Return (X, Y) of the center of cell containing provided text 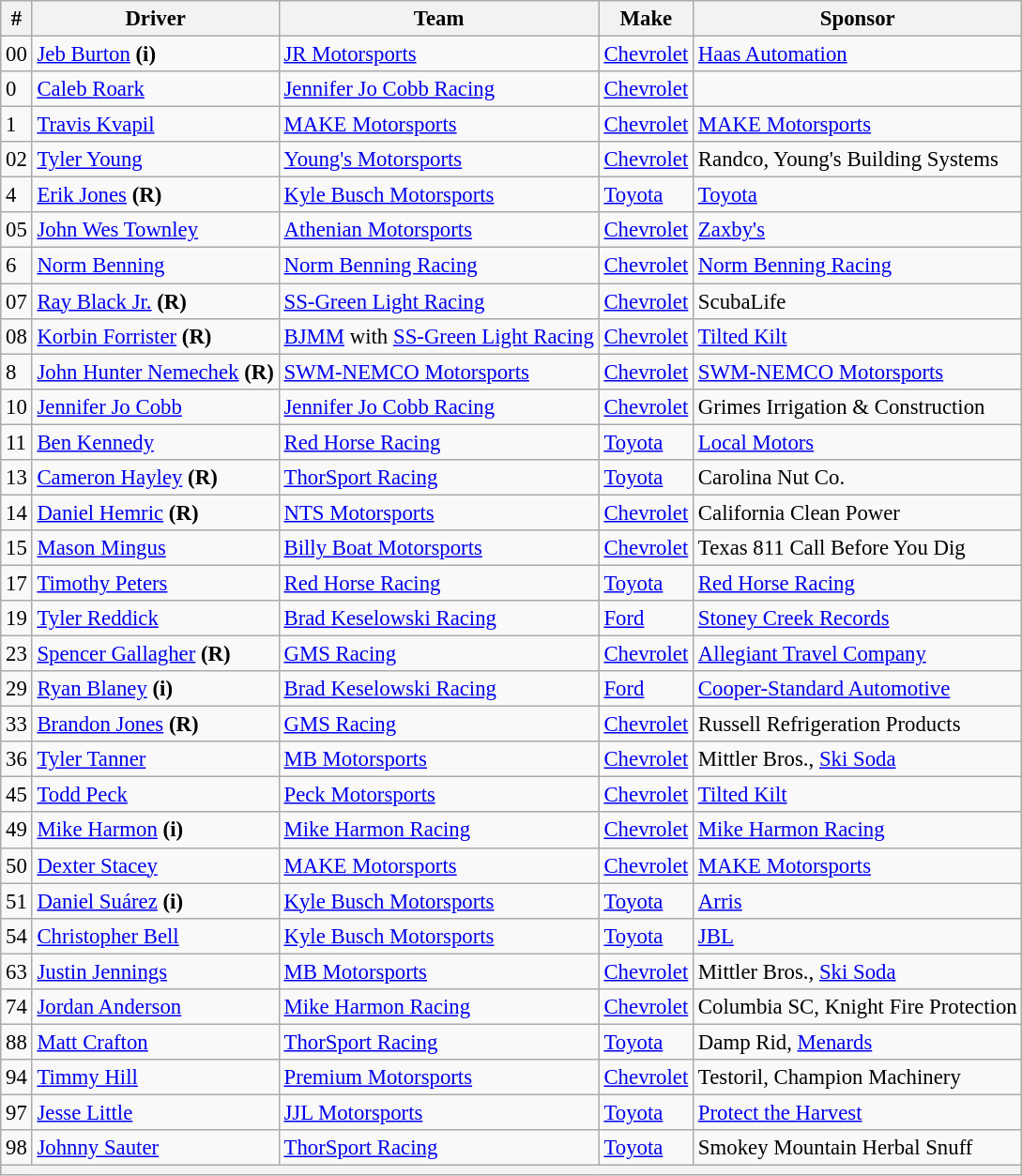
23 (17, 654)
Jordan Anderson (156, 1007)
Timmy Hill (156, 1077)
Cooper-Standard Automotive (858, 689)
Daniel Suárez (i) (156, 901)
SS-Green Light Racing (439, 301)
29 (17, 689)
Premium Motorsports (439, 1077)
Texas 811 Call Before You Dig (858, 548)
Daniel Hemric (R) (156, 512)
Russell Refrigeration Products (858, 725)
02 (17, 160)
John Hunter Nemechek (R) (156, 372)
Damp Rid, Menards (858, 1042)
05 (17, 230)
6 (17, 266)
8 (17, 372)
63 (17, 971)
Mike Harmon (i) (156, 831)
Local Motors (858, 442)
Matt Crafton (156, 1042)
BJMM with SS-Green Light Racing (439, 336)
Peck Motorsports (439, 795)
Norm Benning (156, 266)
88 (17, 1042)
98 (17, 1148)
Jeb Burton (i) (156, 54)
94 (17, 1077)
Tyler Reddick (156, 619)
49 (17, 831)
Mason Mingus (156, 548)
John Wes Townley (156, 230)
# (17, 19)
33 (17, 725)
Sponsor (858, 19)
NTS Motorsports (439, 512)
Athenian Motorsports (439, 230)
36 (17, 759)
Carolina Nut Co. (858, 478)
Young's Motorsports (439, 160)
Allegiant Travel Company (858, 654)
Erik Jones (R) (156, 195)
Dexter Stacey (156, 865)
Team (439, 19)
51 (17, 901)
ScubaLife (858, 301)
Columbia SC, Knight Fire Protection (858, 1007)
Zaxby's (858, 230)
JR Motorsports (439, 54)
Smokey Mountain Herbal Snuff (858, 1148)
Billy Boat Motorsports (439, 548)
15 (17, 548)
74 (17, 1007)
Stoney Creek Records (858, 619)
JJL Motorsports (439, 1112)
Travis Kvapil (156, 125)
Protect the Harvest (858, 1112)
Driver (156, 19)
10 (17, 406)
Tyler Tanner (156, 759)
11 (17, 442)
Ryan Blaney (i) (156, 689)
Jesse Little (156, 1112)
4 (17, 195)
50 (17, 865)
Testoril, Champion Machinery (858, 1077)
Todd Peck (156, 795)
0 (17, 89)
Christopher Bell (156, 936)
Johnny Sauter (156, 1148)
17 (17, 583)
Grimes Irrigation & Construction (858, 406)
Haas Automation (858, 54)
California Clean Power (858, 512)
19 (17, 619)
Ray Black Jr. (R) (156, 301)
Ben Kennedy (156, 442)
Caleb Roark (156, 89)
Timothy Peters (156, 583)
Cameron Hayley (R) (156, 478)
13 (17, 478)
08 (17, 336)
14 (17, 512)
54 (17, 936)
Make (646, 19)
JBL (858, 936)
Justin Jennings (156, 971)
00 (17, 54)
Spencer Gallagher (R) (156, 654)
Jennifer Jo Cobb (156, 406)
45 (17, 795)
1 (17, 125)
Korbin Forrister (R) (156, 336)
Randco, Young's Building Systems (858, 160)
07 (17, 301)
Tyler Young (156, 160)
97 (17, 1112)
Arris (858, 901)
Brandon Jones (R) (156, 725)
